Locate the cell with the specified text and output its (X, Y) center coordinate. 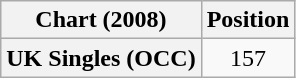
UK Singles (OCC) (101, 58)
Chart (2008) (101, 20)
Position (248, 20)
157 (248, 58)
